Capture the cell that displays the provided text and extract its (x, y) central coordinate. 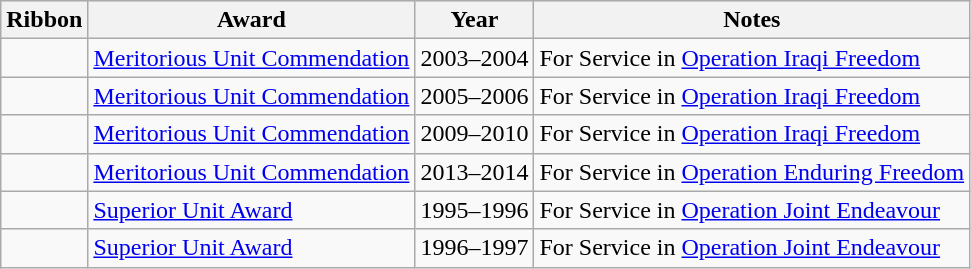
Notes (752, 20)
Ribbon (44, 20)
Award (252, 20)
For Service in Operation Enduring Freedom (752, 172)
2003–2004 (474, 58)
2009–2010 (474, 134)
1995–1996 (474, 210)
Year (474, 20)
2005–2006 (474, 96)
1996–1997 (474, 248)
2013–2014 (474, 172)
